Find where the given text appears and provide that cell's center as [X, Y] coordinate. 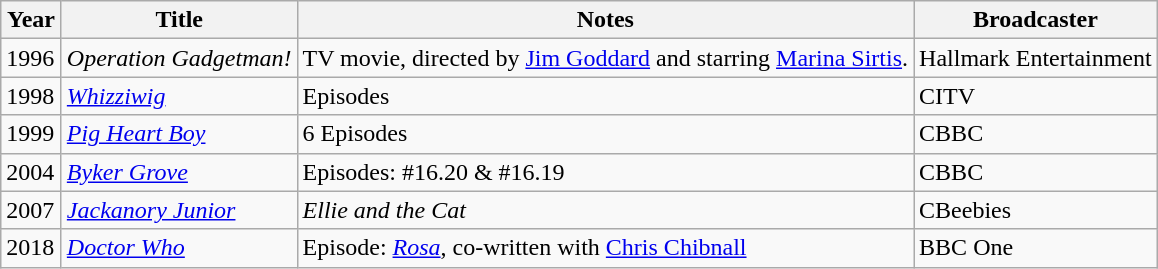
Episodes: #16.20 & #16.19 [606, 172]
Broadcaster [1036, 20]
Operation Gadgetman! [179, 58]
2018 [32, 248]
Jackanory Junior [179, 210]
1996 [32, 58]
2007 [32, 210]
1999 [32, 134]
BBC One [1036, 248]
Doctor Who [179, 248]
Byker Grove [179, 172]
Year [32, 20]
6 Episodes [606, 134]
Pig Heart Boy [179, 134]
Hallmark Entertainment [1036, 58]
CBeebies [1036, 210]
2004 [32, 172]
Episode: Rosa, co-written with Chris Chibnall [606, 248]
CITV [1036, 96]
Title [179, 20]
1998 [32, 96]
Ellie and the Cat [606, 210]
Episodes [606, 96]
Notes [606, 20]
Whizziwig [179, 96]
TV movie, directed by Jim Goddard and starring Marina Sirtis. [606, 58]
